Locate the cell with the specified text and output its (x, y) center coordinate. 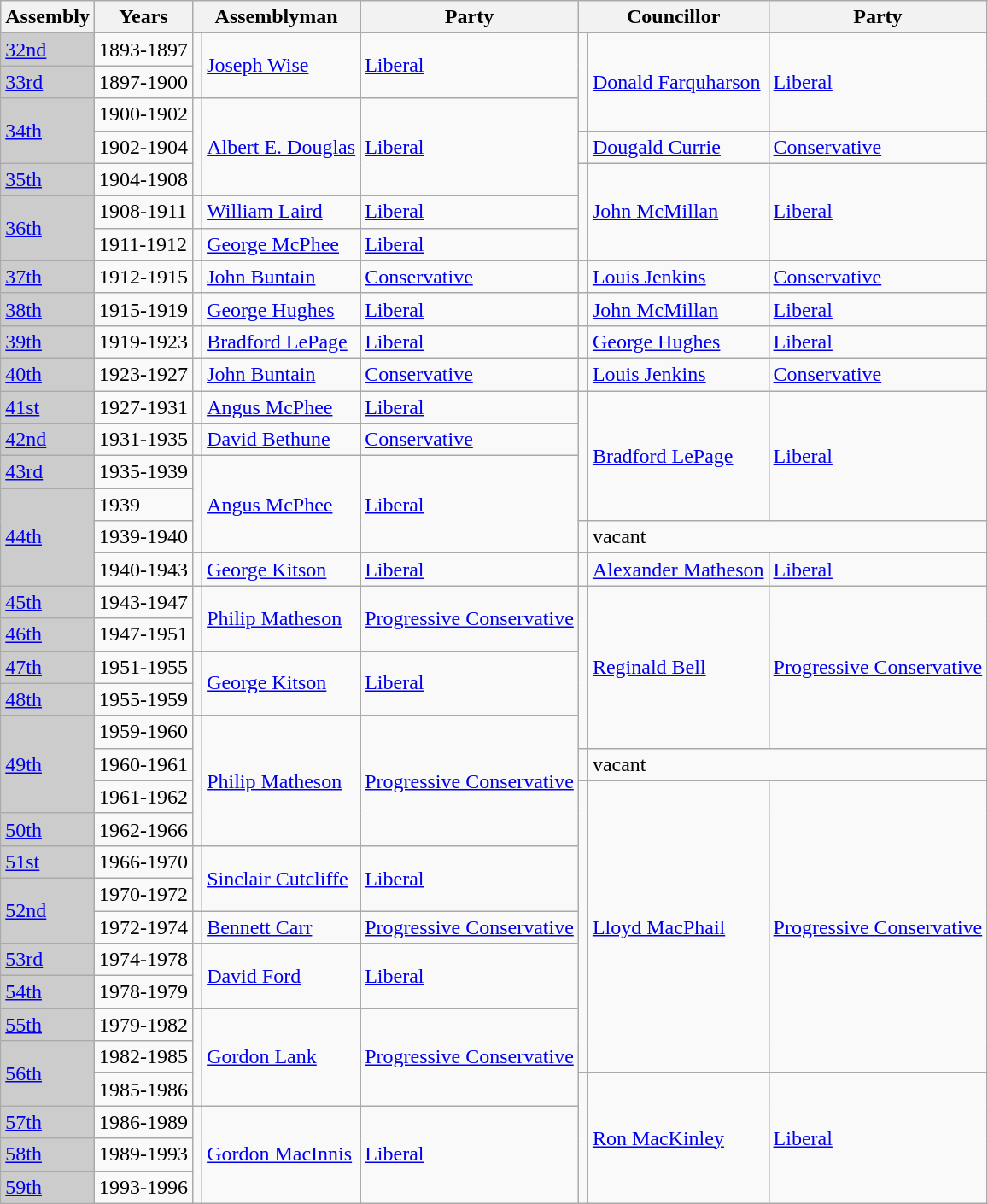
1961-1962 (143, 797)
1915-1919 (143, 309)
1982-1985 (143, 1057)
1900-1902 (143, 114)
34th (48, 131)
33rd (48, 82)
1972-1974 (143, 926)
47th (48, 667)
1912-1915 (143, 277)
David Ford (282, 976)
Joseph Wise (282, 66)
1931-1935 (143, 440)
55th (48, 1025)
48th (48, 699)
Alexander Matheson (678, 570)
46th (48, 634)
Reginald Bell (678, 667)
1959-1960 (143, 732)
1979-1982 (143, 1025)
1978-1979 (143, 992)
1902-1904 (143, 147)
1993-1996 (143, 1187)
Gordon MacInnis (282, 1154)
George McPhee (282, 244)
1974-1978 (143, 960)
Years (143, 17)
Dougald Currie (678, 147)
1943-1947 (143, 602)
1911-1912 (143, 244)
Gordon Lank (282, 1057)
32nd (48, 50)
Councillor (673, 17)
Assemblyman (277, 17)
37th (48, 277)
58th (48, 1154)
Sinclair Cutcliffe (282, 878)
1908-1911 (143, 212)
1985-1986 (143, 1090)
Assembly (48, 17)
50th (48, 829)
42nd (48, 440)
Donald Farquharson (678, 82)
1904-1908 (143, 179)
1927-1931 (143, 407)
43rd (48, 472)
53rd (48, 960)
Lloyd MacPhail (678, 927)
1893-1897 (143, 50)
1960-1961 (143, 764)
Albert E. Douglas (282, 147)
45th (48, 602)
1919-1923 (143, 342)
David Bethune (282, 440)
1966-1970 (143, 862)
1989-1993 (143, 1154)
1923-1927 (143, 374)
William Laird (282, 212)
36th (48, 228)
1935-1939 (143, 472)
44th (48, 537)
1897-1900 (143, 82)
1962-1966 (143, 829)
56th (48, 1073)
Bennett Carr (282, 926)
1970-1972 (143, 894)
1939 (143, 505)
49th (48, 764)
54th (48, 992)
1986-1989 (143, 1122)
1951-1955 (143, 667)
1940-1943 (143, 570)
1947-1951 (143, 634)
Ron MacKinley (678, 1138)
57th (48, 1122)
38th (48, 309)
59th (48, 1187)
40th (48, 374)
1939-1940 (143, 537)
52nd (48, 910)
51st (48, 862)
41st (48, 407)
35th (48, 179)
1955-1959 (143, 699)
39th (48, 342)
